Provide the (x, y) coordinate of the cell's center where the given text is located.  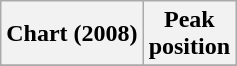
Chart (2008) (72, 34)
Peakposition (189, 34)
